Extract the (X, Y) coordinate from the center of the cell holding the provided text.  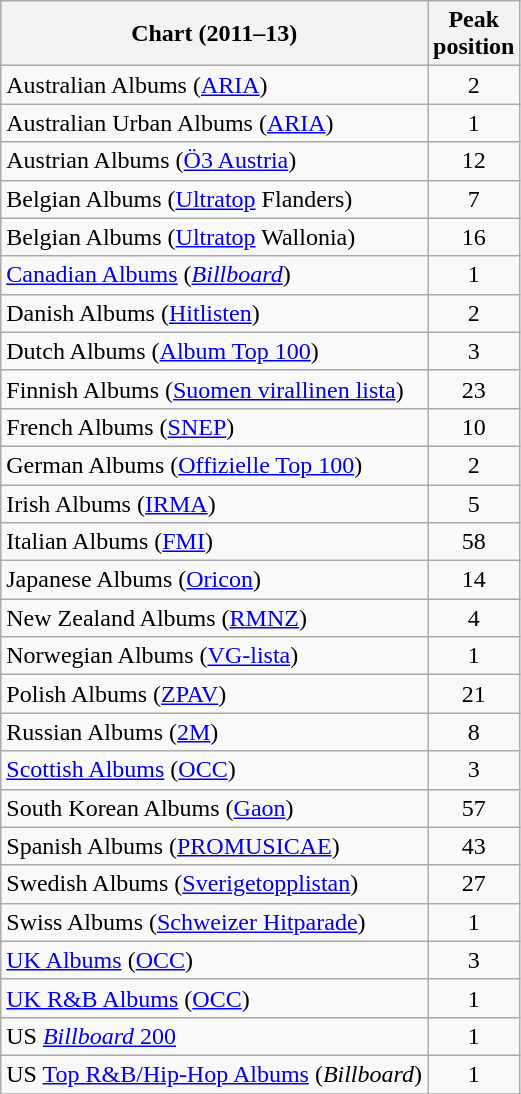
4 (474, 618)
Australian Albums (ARIA) (214, 85)
7 (474, 199)
21 (474, 694)
16 (474, 237)
Japanese Albums (Oricon) (214, 580)
Austrian Albums (Ö3 Austria) (214, 161)
Norwegian Albums (VG-lista) (214, 656)
Irish Albums (IRMA) (214, 503)
Spanish Albums (PROMUSICAE) (214, 846)
27 (474, 884)
Polish Albums (ZPAV) (214, 694)
Chart (2011–13) (214, 34)
5 (474, 503)
12 (474, 161)
Italian Albums (FMI) (214, 542)
US Billboard 200 (214, 1036)
Peakposition (474, 34)
Dutch Albums (Album Top 100) (214, 351)
French Albums (SNEP) (214, 427)
New Zealand Albums (RMNZ) (214, 618)
Swiss Albums (Schweizer Hitparade) (214, 922)
US Top R&B/Hip-Hop Albums (Billboard) (214, 1074)
58 (474, 542)
43 (474, 846)
UK R&B Albums (OCC) (214, 998)
Finnish Albums (Suomen virallinen lista) (214, 389)
Belgian Albums (Ultratop Wallonia) (214, 237)
Swedish Albums (Sverigetopplistan) (214, 884)
57 (474, 808)
8 (474, 732)
German Albums (Offizielle Top 100) (214, 465)
10 (474, 427)
14 (474, 580)
Australian Urban Albums (ARIA) (214, 123)
UK Albums (OCC) (214, 960)
South Korean Albums (Gaon) (214, 808)
Canadian Albums (Billboard) (214, 275)
Scottish Albums (OCC) (214, 770)
Russian Albums (2M) (214, 732)
Belgian Albums (Ultratop Flanders) (214, 199)
Danish Albums (Hitlisten) (214, 313)
23 (474, 389)
